Find where the given text appears and provide that cell's center as (X, Y) coordinate. 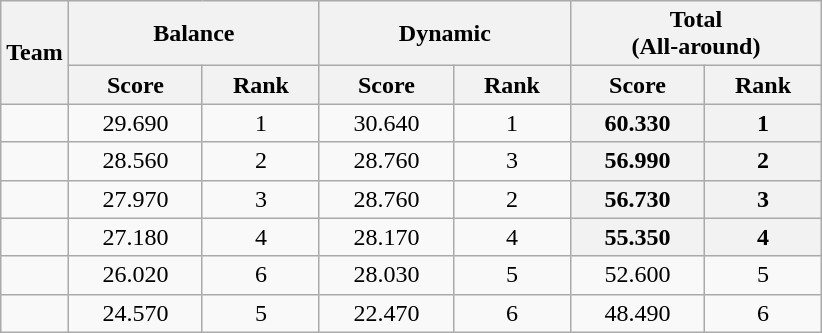
24.570 (135, 313)
Dynamic (444, 34)
27.180 (135, 237)
28.170 (386, 237)
Balance (194, 34)
Team (35, 52)
26.020 (135, 275)
55.350 (637, 237)
56.730 (637, 199)
28.030 (386, 275)
52.600 (637, 275)
48.490 (637, 313)
56.990 (637, 161)
27.970 (135, 199)
22.470 (386, 313)
30.640 (386, 123)
28.560 (135, 161)
Total(All-around) (696, 34)
60.330 (637, 123)
29.690 (135, 123)
